Capture the cell that displays the provided text and extract its (X, Y) central coordinate. 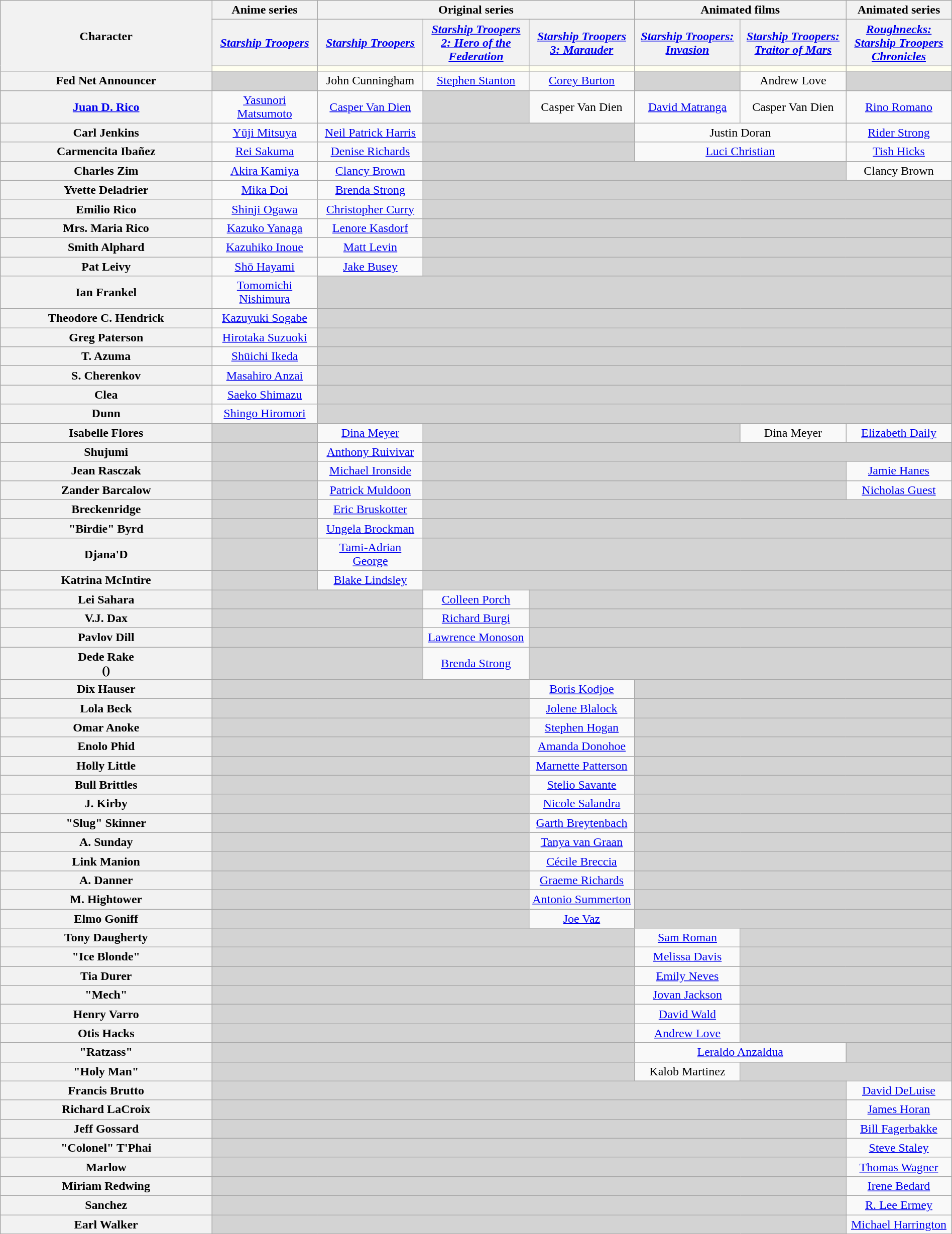
Character (106, 36)
Yūji Mitsuya (265, 133)
Christopher Curry (370, 209)
Yasunori Matsumoto (265, 106)
Zander Barcalow (106, 490)
S. Cherenkov (106, 376)
Kazuko Yanaga (265, 228)
Nicholas Guest (899, 490)
T. Azuma (106, 356)
Starship Troopers: Invasion (687, 43)
Earl Walker (106, 1224)
Stelio Savante (581, 785)
Anthony Ruivivar (370, 452)
Starship Troopers 3: Marauder (581, 43)
Dix Hauser (106, 689)
Masahiro Anzai (265, 376)
Matt Levin (370, 247)
Justin Doran (740, 133)
Kalob Martinez (687, 1071)
"Colonel" T'Phai (106, 1148)
"Ice Blonde" (106, 957)
Marlow (106, 1167)
Pavlov Dill (106, 638)
Dunn (106, 414)
Starship Troopers 2: Hero of the Federation (476, 43)
Blake Lindsley (370, 580)
Mika Doi (265, 190)
Henry Varro (106, 1014)
Marnette Patterson (581, 766)
Steve Staley (899, 1148)
Roughnecks: Starship Troopers Chronicles (899, 43)
Melissa Davis (687, 957)
Theodore C. Hendrick (106, 318)
Stephen Hogan (581, 727)
Amanda Donohoe (581, 747)
A. Sunday (106, 842)
Ian Frankel (106, 292)
Stephen Stanton (476, 81)
Animated series (899, 10)
Yvette Deladrier (106, 190)
Akira Kamiya (265, 171)
Juan D. Rico (106, 106)
Starship Troopers: Traitor of Mars (793, 43)
Katrina McIntire (106, 580)
"Birdie" Byrd (106, 528)
J. Kirby (106, 804)
R. Lee Ermey (899, 1205)
A. Danner (106, 880)
Tia Durer (106, 976)
Elizabeth Daily (899, 433)
V.J. Dax (106, 619)
Eric Bruskotter (370, 509)
Jake Busey (370, 267)
Clea (106, 395)
Cécile Breccia (581, 861)
John Cunningham (370, 81)
David Matranga (687, 106)
Rei Sakuma (265, 152)
Garth Breytenbach (581, 823)
Leraldo Anzaldua (740, 1052)
Boris Kodjoe (581, 689)
Miriam Redwing (106, 1186)
Jeff Gossard (106, 1129)
"Holy Man" (106, 1071)
Tony Daugherty (106, 938)
Richard LaCroix (106, 1109)
Djana'D (106, 554)
Smith Alphard (106, 247)
Dede Rake () (106, 664)
Animated films (740, 10)
Enolo Phid (106, 747)
Sam Roman (687, 938)
Saeko Shimazu (265, 395)
Carmencita Ibañez (106, 152)
Isabelle Flores (106, 433)
Jean Rasczak (106, 471)
Breckenridge (106, 509)
Thomas Wagner (899, 1167)
Jolene Blalock (581, 708)
Fed Net Announcer (106, 81)
Holly Little (106, 766)
Shinji Ogawa (265, 209)
Lenore Kasdorf (370, 228)
"Slug" Skinner (106, 823)
Kazuhiko Inoue (265, 247)
Rino Romano (899, 106)
Lola Beck (106, 708)
"Mech" (106, 995)
Graeme Richards (581, 880)
Hirotaka Suzuoki (265, 337)
Tanya van Graan (581, 842)
Link Manion (106, 861)
Michael Harrington (899, 1224)
Mrs. Maria Rico (106, 228)
Pat Leivy (106, 267)
Bull Brittles (106, 785)
Jamie Hanes (899, 471)
Kazuyuki Sogabe (265, 318)
Anime series (265, 10)
Greg Paterson (106, 337)
Sanchez (106, 1205)
Antonio Summerton (581, 899)
Emily Neves (687, 976)
Shingo Hiromori (265, 414)
"Ratzass" (106, 1052)
Lei Sahara (106, 599)
Shūichi Ikeda (265, 356)
Original series (476, 10)
David Wald (687, 1014)
Joe Vaz (581, 918)
M. Hightower (106, 899)
David DeLuise (899, 1090)
Rider Strong (899, 133)
Elmo Goniff (106, 918)
Jovan Jackson (687, 995)
Tish Hicks (899, 152)
Michael Ironside (370, 471)
Tami-Adrian George (370, 554)
Francis Brutto (106, 1090)
Otis Hacks (106, 1033)
Shujumi (106, 452)
Tomomichi Nishimura (265, 292)
James Horan (899, 1109)
Shō Hayami (265, 267)
Carl Jenkins (106, 133)
Omar Anoke (106, 727)
Bill Fagerbakke (899, 1129)
Luci Christian (740, 152)
Lawrence Monoson (476, 638)
Corey Burton (581, 81)
Ungela Brockman (370, 528)
Colleen Porch (476, 599)
Patrick Muldoon (370, 490)
Emilio Rico (106, 209)
Charles Zim (106, 171)
Irene Bedard (899, 1186)
Richard Burgi (476, 619)
Nicole Salandra (581, 804)
Denise Richards (370, 152)
Neil Patrick Harris (370, 133)
